Capture the cell that displays the provided text and extract its (X, Y) central coordinate. 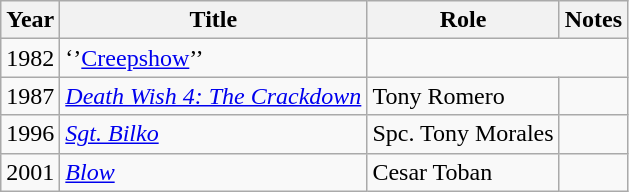
Death Wish 4: The Crackdown (214, 96)
Cesar Toban (463, 172)
Notes (593, 20)
1996 (30, 134)
Spc. Tony Morales (463, 134)
1987 (30, 96)
Year (30, 20)
Title (214, 20)
Role (463, 20)
Tony Romero (463, 96)
Sgt. Bilko (214, 134)
2001 (30, 172)
Blow (214, 172)
‘’Creepshow’’ (214, 58)
1982 (30, 58)
